From the cell containing the given text, extract its center point as [x, y] coordinate. 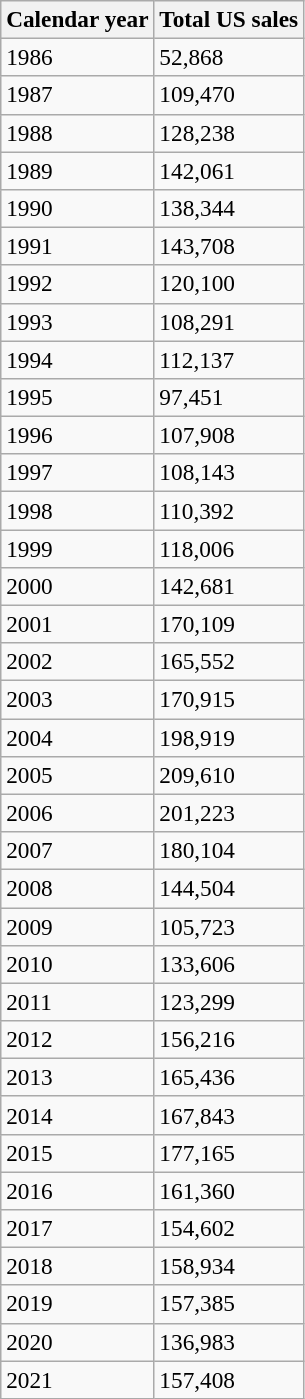
143,708 [229, 246]
157,408 [229, 1379]
165,436 [229, 1077]
170,109 [229, 624]
2002 [78, 662]
2011 [78, 1002]
1993 [78, 322]
2004 [78, 737]
107,908 [229, 435]
138,344 [229, 208]
109,470 [229, 95]
97,451 [229, 397]
133,606 [229, 964]
142,061 [229, 170]
2021 [78, 1379]
209,610 [229, 775]
154,602 [229, 1228]
1992 [78, 284]
167,843 [229, 1115]
2015 [78, 1153]
177,165 [229, 1153]
2001 [78, 624]
120,100 [229, 284]
105,723 [229, 926]
128,238 [229, 133]
180,104 [229, 850]
1998 [78, 510]
1994 [78, 359]
142,681 [229, 586]
201,223 [229, 813]
1990 [78, 208]
2006 [78, 813]
2019 [78, 1304]
123,299 [229, 1002]
Calendar year [78, 19]
161,360 [229, 1190]
108,291 [229, 322]
2020 [78, 1342]
2005 [78, 775]
158,934 [229, 1266]
1989 [78, 170]
1991 [78, 246]
170,915 [229, 699]
165,552 [229, 662]
118,006 [229, 548]
52,868 [229, 57]
2003 [78, 699]
2017 [78, 1228]
156,216 [229, 1039]
2009 [78, 926]
108,143 [229, 473]
2014 [78, 1115]
1987 [78, 95]
1997 [78, 473]
2007 [78, 850]
2010 [78, 964]
136,983 [229, 1342]
110,392 [229, 510]
2012 [78, 1039]
2000 [78, 586]
2016 [78, 1190]
1995 [78, 397]
2018 [78, 1266]
2013 [78, 1077]
Total US sales [229, 19]
198,919 [229, 737]
144,504 [229, 888]
1986 [78, 57]
2008 [78, 888]
157,385 [229, 1304]
112,137 [229, 359]
1996 [78, 435]
1988 [78, 133]
1999 [78, 548]
